Extract the (x, y) coordinate from the center of the cell holding the provided text.  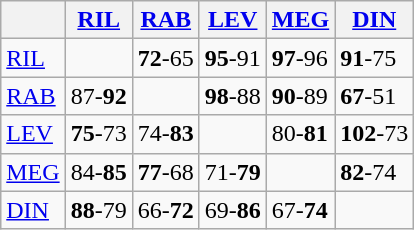
67-74 (300, 210)
80-81 (300, 134)
69-86 (232, 210)
97-96 (300, 58)
74-83 (166, 134)
88-79 (98, 210)
87-92 (98, 96)
71-79 (232, 172)
90-89 (300, 96)
82-74 (374, 172)
72-65 (166, 58)
102-73 (374, 134)
98-88 (232, 96)
67-51 (374, 96)
66-72 (166, 210)
75-73 (98, 134)
84-85 (98, 172)
91-75 (374, 58)
95-91 (232, 58)
77-68 (166, 172)
